Detect which cell encompasses the target text, then output its [x, y] center coordinate. 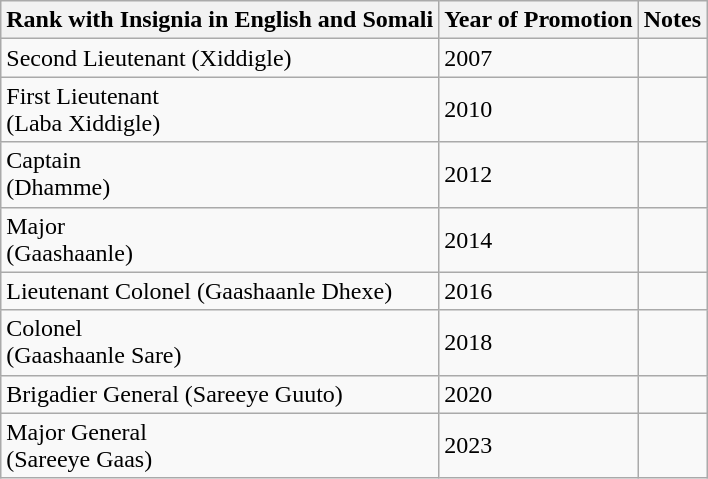
2016 [538, 291]
2023 [538, 446]
Major General(Sareeye Gaas) [220, 446]
Year of Promotion [538, 20]
2012 [538, 174]
Brigadier General (Sareeye Guuto) [220, 394]
Lieutenant Colonel (Gaashaanle Dhexe) [220, 291]
2020 [538, 394]
2007 [538, 58]
Colonel(Gaashaanle Sare) [220, 342]
Notes [672, 20]
Captain(Dhamme) [220, 174]
2018 [538, 342]
First Lieutenant(Laba Xiddigle) [220, 110]
2014 [538, 240]
Second Lieutenant (Xiddigle) [220, 58]
2010 [538, 110]
Rank with Insignia in English and Somali [220, 20]
Major(Gaashaanle) [220, 240]
